Return (x, y) of the center of cell containing provided text 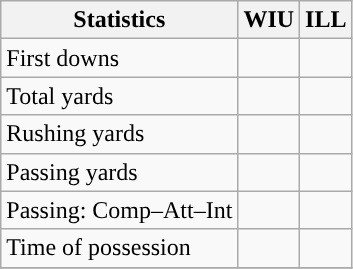
First downs (120, 58)
Time of possession (120, 248)
Statistics (120, 20)
WIU (269, 20)
ILL (326, 20)
Passing: Comp–Att–Int (120, 210)
Rushing yards (120, 134)
Passing yards (120, 172)
Total yards (120, 96)
